Pinpoint the cell where the given text exists, returning its (X, Y) midpoint coordinate. 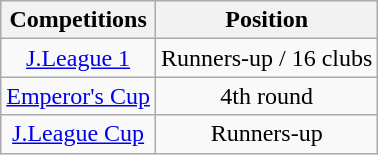
Competitions (78, 20)
J.League 1 (78, 58)
Position (266, 20)
4th round (266, 96)
Emperor's Cup (78, 96)
J.League Cup (78, 134)
Runners-up / 16 clubs (266, 58)
Runners-up (266, 134)
